Find where the given text appears and provide that cell's center as (X, Y) coordinate. 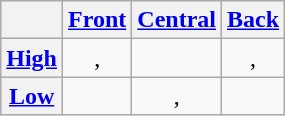
Low (32, 96)
Front (98, 20)
Central (177, 20)
High (32, 58)
Back (254, 20)
